Locate the cell with the specified text and output its (X, Y) center coordinate. 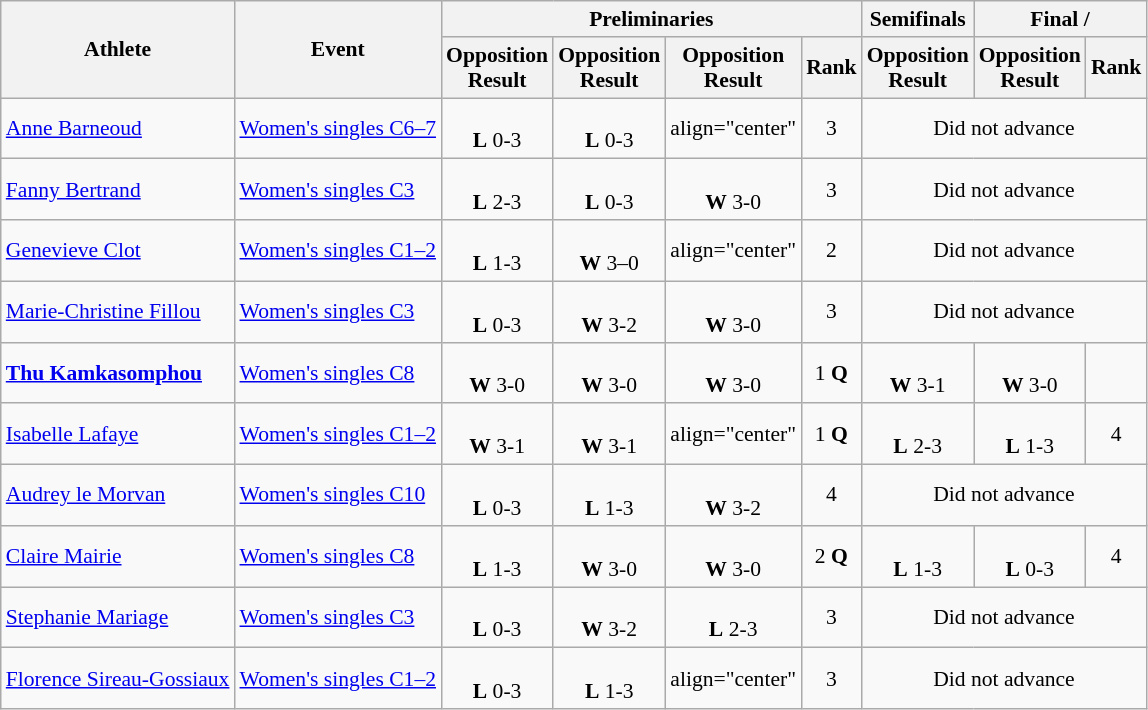
Anne Barneoud (118, 128)
Semifinals (918, 19)
Genevieve Clot (118, 250)
Women's singles C10 (338, 496)
Thu Kamkasomphou (118, 372)
Athlete (118, 50)
2 Q (832, 556)
Claire Mairie (118, 556)
Marie-Christine Fillou (118, 312)
Florence Sireau-Gossiaux (118, 678)
W 3–0 (609, 250)
Preliminaries (652, 19)
Final / (1060, 19)
Women's singles C6–7 (338, 128)
Fanny Bertrand (118, 190)
Audrey le Morvan (118, 496)
Stephanie Mariage (118, 618)
Event (338, 50)
Isabelle Lafaye (118, 434)
2 (832, 250)
